Scan for the cell matching the given text and deliver its (X, Y) coordinate at center. 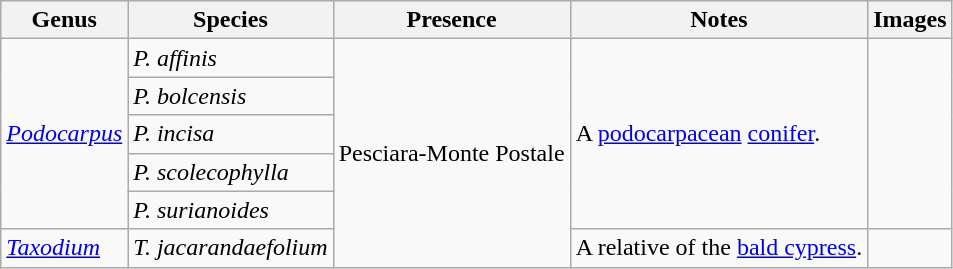
P. surianoides (230, 210)
A relative of the bald cypress. (719, 248)
A podocarpacean conifer. (719, 134)
Presence (452, 20)
Taxodium (64, 248)
Notes (719, 20)
T. jacarandaefolium (230, 248)
P. incisa (230, 134)
P. affinis (230, 58)
Podocarpus (64, 134)
Genus (64, 20)
Images (910, 20)
Species (230, 20)
P. bolcensis (230, 96)
P. scolecophylla (230, 172)
Pesciara-Monte Postale (452, 153)
